From the cell containing the given text, extract its center point as (X, Y) coordinate. 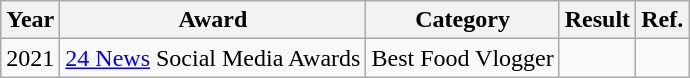
Award (213, 20)
24 News Social Media Awards (213, 58)
Year (30, 20)
Result (597, 20)
Best Food Vlogger (462, 58)
Ref. (662, 20)
Category (462, 20)
2021 (30, 58)
